Provide the [X, Y] coordinate of the cell's center where the given text is located.  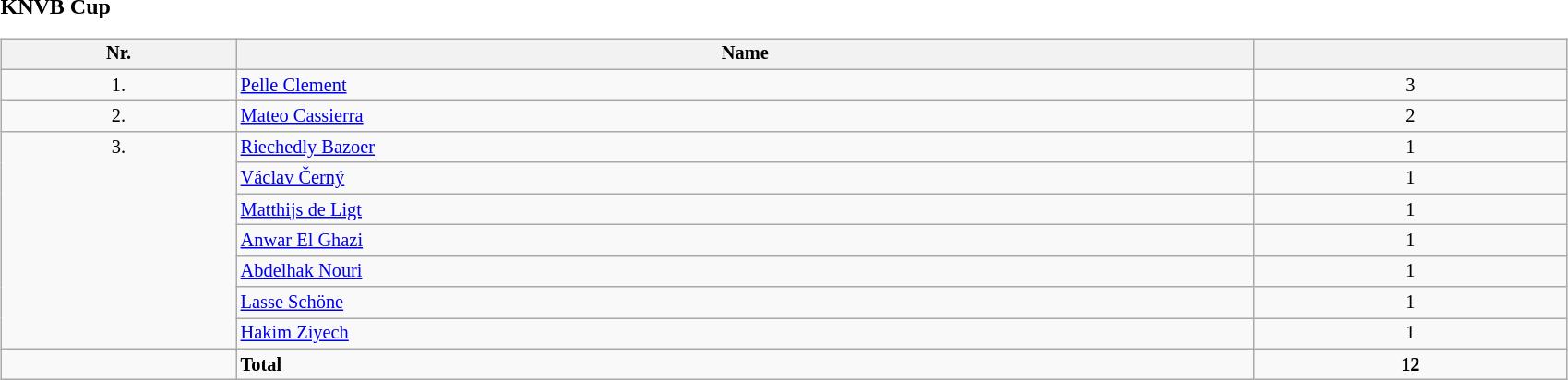
Mateo Cassierra [746, 116]
1. [118, 85]
Lasse Schöne [746, 303]
Abdelhak Nouri [746, 271]
12 [1410, 364]
Pelle Clement [746, 85]
Hakim Ziyech [746, 334]
Name [746, 54]
Total [746, 364]
3 [1410, 85]
2 [1410, 116]
Matthijs de Ligt [746, 209]
Anwar El Ghazi [746, 241]
Václav Černý [746, 178]
Nr. [118, 54]
3. [118, 241]
Riechedly Bazoer [746, 148]
2. [118, 116]
